Output the [x, y] coordinate of the center of the cell containing the given text.  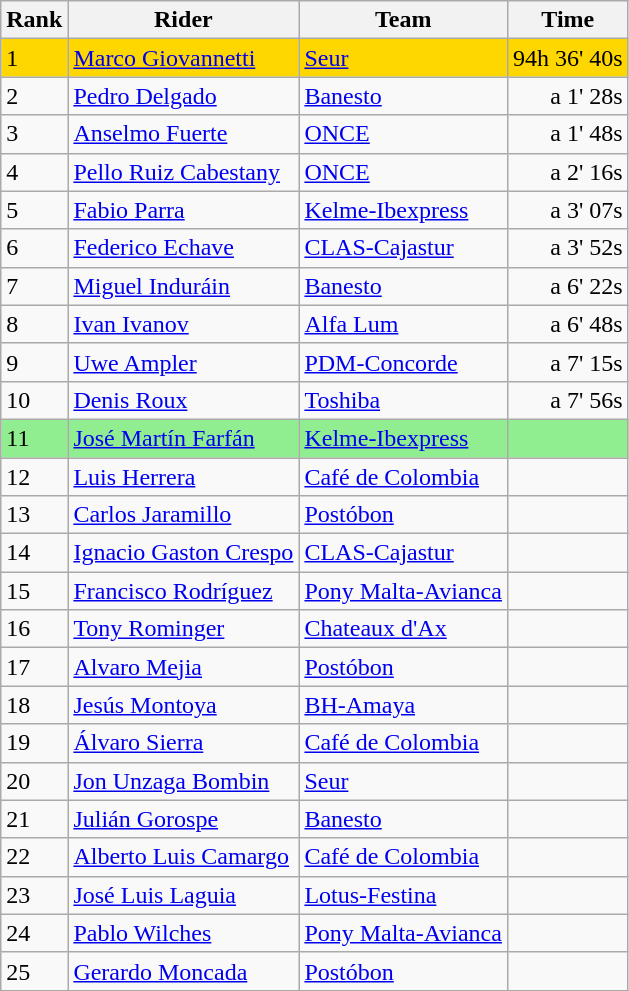
Alberto Luis Camargo [184, 857]
Jesús Montoya [184, 705]
9 [34, 362]
Toshiba [404, 400]
Team [404, 20]
2 [34, 96]
23 [34, 895]
a 6' 48s [568, 324]
Rank [34, 20]
a 2' 16s [568, 172]
13 [34, 515]
PDM-Concorde [404, 362]
Alvaro Mejia [184, 667]
5 [34, 210]
Pablo Wilches [184, 933]
94h 36' 40s [568, 58]
1 [34, 58]
6 [34, 248]
11 [34, 438]
a 3' 07s [568, 210]
Julián Gorospe [184, 819]
17 [34, 667]
Luis Herrera [184, 477]
José Martín Farfán [184, 438]
10 [34, 400]
Chateaux d'Ax [404, 629]
Álvaro Sierra [184, 743]
16 [34, 629]
22 [34, 857]
a 7' 56s [568, 400]
Uwe Ampler [184, 362]
a 3' 52s [568, 248]
Gerardo Moncada [184, 971]
7 [34, 286]
Tony Rominger [184, 629]
24 [34, 933]
José Luis Laguia [184, 895]
Francisco Rodríguez [184, 591]
15 [34, 591]
Marco Giovannetti [184, 58]
BH-Amaya [404, 705]
Rider [184, 20]
12 [34, 477]
Ivan Ivanov [184, 324]
a 1' 48s [568, 134]
Pello Ruiz Cabestany [184, 172]
a 7' 15s [568, 362]
Federico Echave [184, 248]
Carlos Jaramillo [184, 515]
Lotus-Festina [404, 895]
25 [34, 971]
Fabio Parra [184, 210]
14 [34, 553]
Time [568, 20]
Ignacio Gaston Crespo [184, 553]
Denis Roux [184, 400]
4 [34, 172]
19 [34, 743]
18 [34, 705]
Jon Unzaga Bombin [184, 781]
Miguel Induráin [184, 286]
Alfa Lum [404, 324]
8 [34, 324]
a 1' 28s [568, 96]
21 [34, 819]
20 [34, 781]
Pedro Delgado [184, 96]
3 [34, 134]
a 6' 22s [568, 286]
Anselmo Fuerte [184, 134]
